Find where the given text appears and provide that cell's center as [x, y] coordinate. 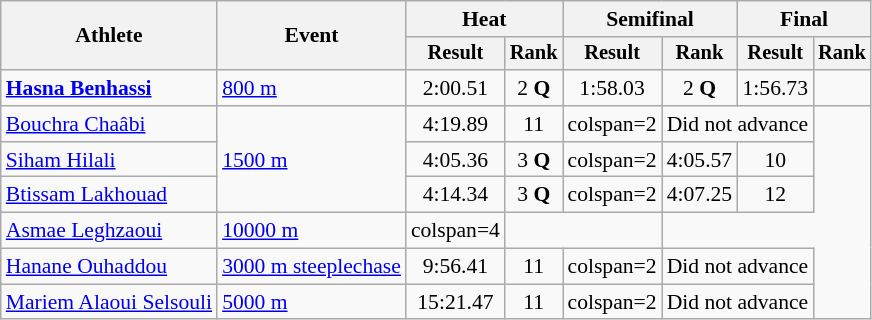
Hasna Benhassi [109, 88]
Asmae Leghzaoui [109, 231]
9:56.41 [456, 267]
5000 m [312, 302]
Bouchra Chaâbi [109, 124]
2:00.51 [456, 88]
1500 m [312, 160]
Athlete [109, 36]
4:19.89 [456, 124]
10 [775, 160]
15:21.47 [456, 302]
4:05.36 [456, 160]
4:05.57 [700, 160]
Btissam Lakhouad [109, 195]
4:07.25 [700, 195]
3000 m steeplechase [312, 267]
10000 m [312, 231]
4:14.34 [456, 195]
Hanane Ouhaddou [109, 267]
Siham Hilali [109, 160]
Event [312, 36]
Heat [484, 19]
Final [804, 19]
Mariem Alaoui Selsouli [109, 302]
12 [775, 195]
1:56.73 [775, 88]
800 m [312, 88]
colspan=4 [456, 231]
1:58.03 [612, 88]
Semifinal [650, 19]
